Search for the cell housing the specified text and yield its (x, y) center coordinate. 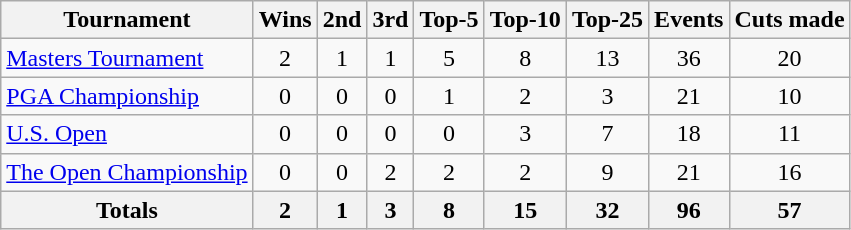
PGA Championship (127, 96)
32 (607, 210)
13 (607, 58)
Top-10 (525, 20)
Events (689, 20)
3rd (390, 20)
5 (449, 58)
7 (607, 134)
Totals (127, 210)
16 (790, 172)
2nd (342, 20)
36 (689, 58)
20 (790, 58)
Masters Tournament (127, 58)
Top-25 (607, 20)
The Open Championship (127, 172)
Tournament (127, 20)
Top-5 (449, 20)
96 (689, 210)
Wins (285, 20)
U.S. Open (127, 134)
10 (790, 96)
Cuts made (790, 20)
11 (790, 134)
15 (525, 210)
57 (790, 210)
9 (607, 172)
18 (689, 134)
